From the cell containing the given text, extract its center point as (X, Y) coordinate. 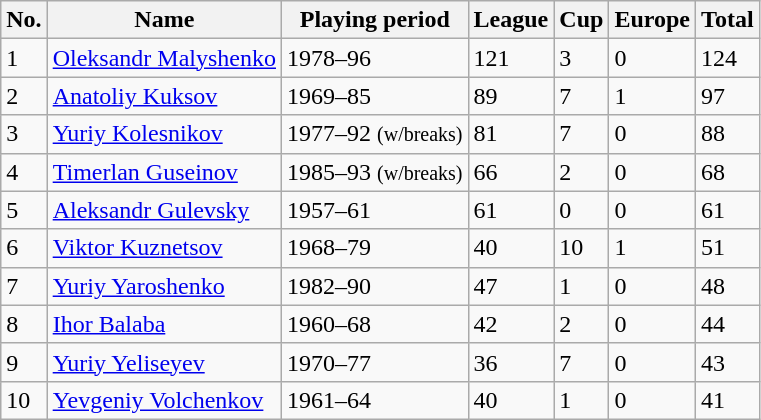
Yuriy Yaroshenko (164, 286)
No. (24, 20)
Europe (652, 20)
4 (24, 172)
Anatoliy Kuksov (164, 96)
36 (511, 362)
51 (728, 248)
1970–77 (376, 362)
1957–61 (376, 210)
Cup (582, 20)
41 (728, 400)
66 (511, 172)
1978–96 (376, 58)
Yevgeniy Volchenkov (164, 400)
9 (24, 362)
1969–85 (376, 96)
Yuriy Yeliseyev (164, 362)
1968–79 (376, 248)
Yuriy Kolesnikov (164, 134)
68 (728, 172)
8 (24, 324)
42 (511, 324)
88 (728, 134)
81 (511, 134)
43 (728, 362)
1982–90 (376, 286)
5 (24, 210)
Viktor Kuznetsov (164, 248)
League (511, 20)
48 (728, 286)
Oleksandr Malyshenko (164, 58)
1960–68 (376, 324)
Name (164, 20)
1977–92 (w/breaks) (376, 134)
47 (511, 286)
44 (728, 324)
Total (728, 20)
Playing period (376, 20)
124 (728, 58)
6 (24, 248)
1985–93 (w/breaks) (376, 172)
97 (728, 96)
121 (511, 58)
Aleksandr Gulevsky (164, 210)
Ihor Balaba (164, 324)
89 (511, 96)
Timerlan Guseinov (164, 172)
1961–64 (376, 400)
